Provide the (X, Y) coordinate of the cell's center where the given text is located.  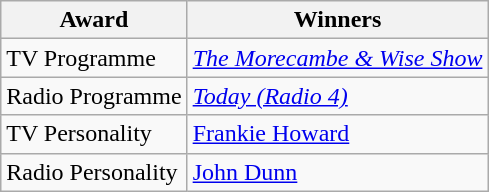
Radio Programme (94, 96)
Today (Radio 4) (338, 96)
John Dunn (338, 172)
TV Personality (94, 134)
Award (94, 20)
The Morecambe & Wise Show (338, 58)
Winners (338, 20)
Frankie Howard (338, 134)
TV Programme (94, 58)
Radio Personality (94, 172)
